Identify which cell holds the provided text, then report its (X, Y) central coordinate. 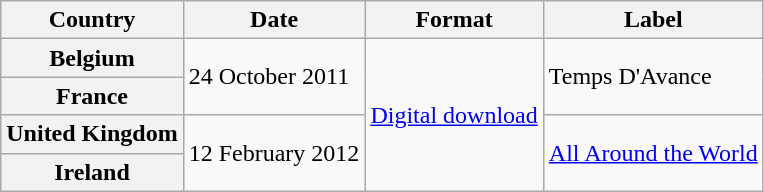
Country (92, 20)
France (92, 96)
United Kingdom (92, 134)
Belgium (92, 58)
Date (274, 20)
12 February 2012 (274, 153)
Temps D'Avance (653, 77)
24 October 2011 (274, 77)
All Around the World (653, 153)
Digital download (454, 115)
Ireland (92, 172)
Format (454, 20)
Label (653, 20)
